Determine the [X, Y] coordinate at the center of the cell enclosing the given text.  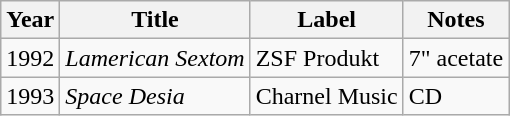
1993 [30, 96]
Charnel Music [326, 96]
7" acetate [456, 58]
ZSF Produkt [326, 58]
CD [456, 96]
Space Desia [155, 96]
Title [155, 20]
Label [326, 20]
Year [30, 20]
Notes [456, 20]
Lamerican Sextom [155, 58]
1992 [30, 58]
